Provide the (X, Y) coordinate of the cell's center where the given text is located.  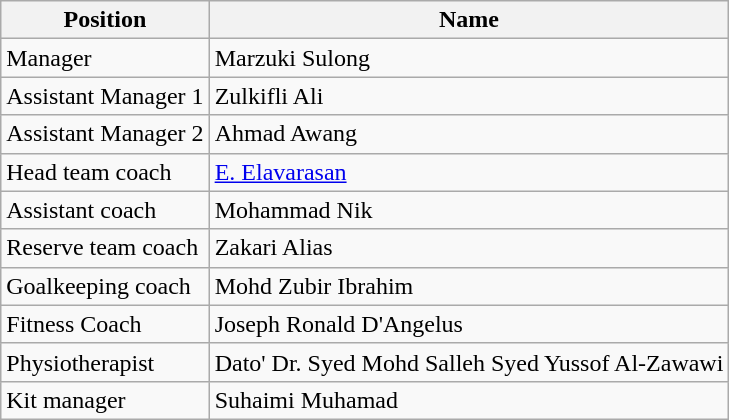
Marzuki Sulong (469, 58)
Position (105, 20)
Goalkeeping coach (105, 286)
Manager (105, 58)
Ahmad Awang (469, 134)
Physiotherapist (105, 362)
Dato' Dr. Syed Mohd Salleh Syed Yussof Al-Zawawi (469, 362)
Assistant coach (105, 210)
Zulkifli Ali (469, 96)
Head team coach (105, 172)
Suhaimi Muhamad (469, 400)
Fitness Coach (105, 324)
Assistant Manager 1 (105, 96)
Name (469, 20)
Joseph Ronald D'Angelus (469, 324)
Mohammad Nik (469, 210)
Assistant Manager 2 (105, 134)
E. Elavarasan (469, 172)
Zakari Alias (469, 248)
Kit manager (105, 400)
Reserve team coach (105, 248)
Mohd Zubir Ibrahim (469, 286)
